Locate the cell with the specified text and output its (X, Y) center coordinate. 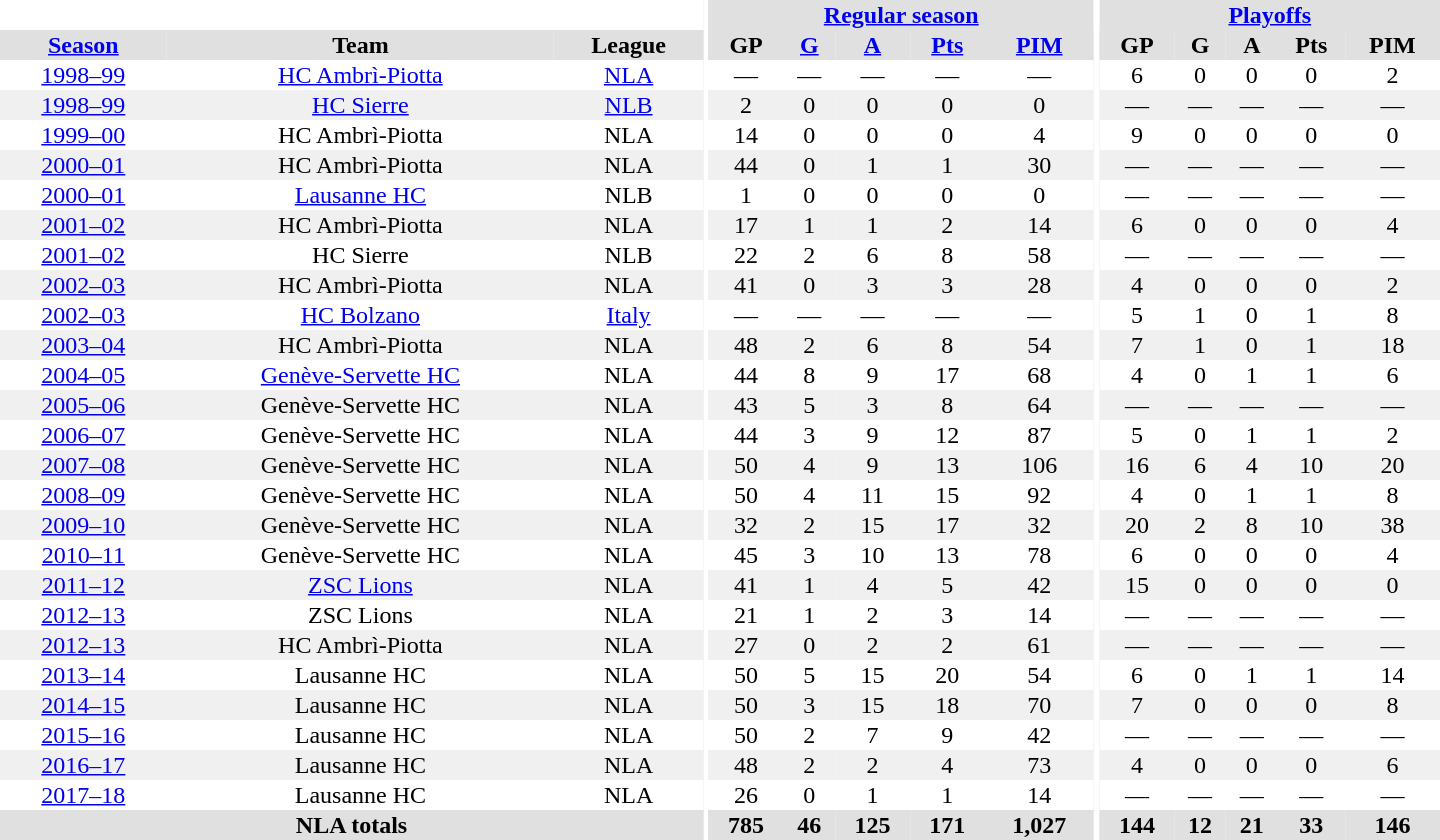
58 (1040, 255)
64 (1040, 405)
1,027 (1040, 825)
68 (1040, 375)
43 (746, 405)
30 (1040, 165)
106 (1040, 465)
NLA totals (352, 825)
2006–07 (84, 435)
2016–17 (84, 765)
22 (746, 255)
11 (872, 495)
61 (1040, 645)
38 (1392, 525)
League (628, 45)
146 (1392, 825)
2015–16 (84, 735)
HC Bolzano (361, 315)
87 (1040, 435)
26 (746, 795)
2013–14 (84, 675)
33 (1312, 825)
171 (948, 825)
2009–10 (84, 525)
Team (361, 45)
2005–06 (84, 405)
16 (1138, 465)
45 (746, 555)
Season (84, 45)
2014–15 (84, 705)
144 (1138, 825)
28 (1040, 285)
125 (872, 825)
2011–12 (84, 585)
2004–05 (84, 375)
785 (746, 825)
2003–04 (84, 345)
2010–11 (84, 555)
27 (746, 645)
2008–09 (84, 495)
Regular season (902, 15)
73 (1040, 765)
70 (1040, 705)
92 (1040, 495)
2017–18 (84, 795)
2007–08 (84, 465)
Playoffs (1270, 15)
1999–00 (84, 135)
78 (1040, 555)
46 (809, 825)
Italy (628, 315)
